Search for the cell housing the specified text and yield its [x, y] center coordinate. 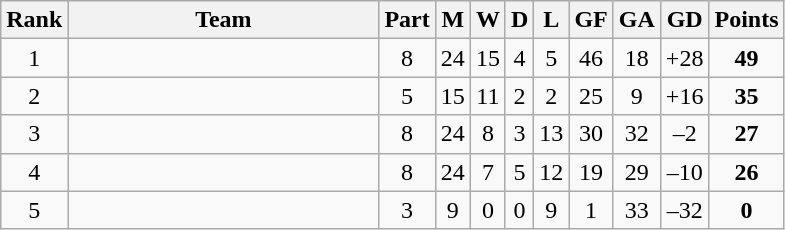
27 [746, 134]
33 [636, 210]
Points [746, 20]
GA [636, 20]
GF [591, 20]
–32 [684, 210]
26 [746, 172]
+28 [684, 58]
46 [591, 58]
12 [552, 172]
L [552, 20]
25 [591, 96]
29 [636, 172]
Rank [34, 20]
W [488, 20]
–2 [684, 134]
19 [591, 172]
D [519, 20]
M [452, 20]
GD [684, 20]
13 [552, 134]
32 [636, 134]
49 [746, 58]
+16 [684, 96]
7 [488, 172]
35 [746, 96]
Part [407, 20]
30 [591, 134]
–10 [684, 172]
11 [488, 96]
18 [636, 58]
Team [224, 20]
